Find where the given text appears and provide that cell's center as [X, Y] coordinate. 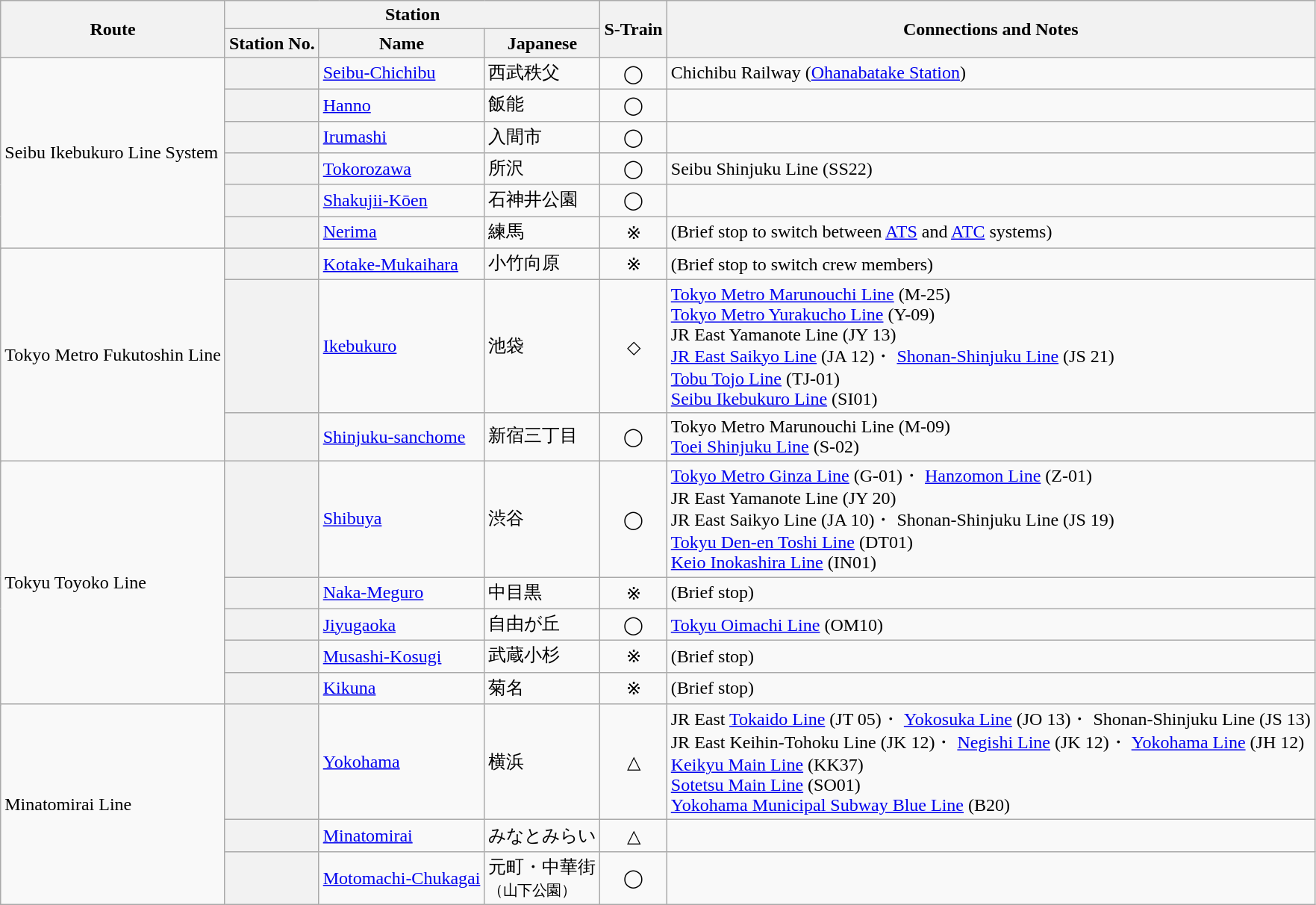
Tokorozawa [402, 169]
所沢 [542, 169]
自由が丘 [542, 624]
横浜 [542, 762]
Tokyu Toyoko Line [113, 582]
新宿三丁目 [542, 436]
Shinjuku-sanchome [402, 436]
Irumashi [402, 137]
池袋 [542, 346]
Minatomirai [402, 836]
Nerima [402, 233]
Yokohama [402, 762]
Jiyugaoka [402, 624]
飯能 [542, 105]
Shakujii-Kōen [402, 200]
Tokyo Metro Marunouchi Line (M-09) Toei Shinjuku Line (S-02) [991, 436]
Tokyu Oimachi Line (OM10) [991, 624]
Seibu Shinjuku Line (SS22) [991, 169]
Japanese [542, 43]
小竹向原 [542, 264]
Musashi-Kosugi [402, 657]
Hanno [402, 105]
Station [412, 15]
石神井公園 [542, 200]
Minatomirai Line [113, 805]
みなとみらい [542, 836]
(Brief stop to switch crew members) [991, 264]
元町・中華街（山下公園） [542, 878]
Naka-Meguro [402, 593]
Kotake-Mukaihara [402, 264]
練馬 [542, 233]
Shibuya [402, 518]
武蔵小杉 [542, 657]
Connections and Notes [991, 29]
Name [402, 43]
(Brief stop to switch between ATS and ATC systems) [991, 233]
菊名 [542, 688]
◇ [633, 346]
Chichibu Railway (Ohanabatake Station) [991, 73]
Motomachi-Chukagai [402, 878]
Tokyo Metro Fukutoshin Line [113, 354]
渋谷 [542, 518]
Seibu-Chichibu [402, 73]
S-Train [633, 29]
Seibu Ikebukuro Line System [113, 152]
Ikebukuro [402, 346]
西武秩父 [542, 73]
Station No. [272, 43]
中目黒 [542, 593]
入間市 [542, 137]
Kikuna [402, 688]
Route [113, 29]
